Pinpoint the cell where the given text exists, returning its (x, y) midpoint coordinate. 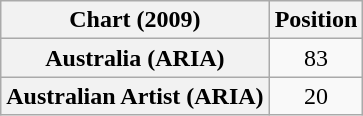
20 (316, 96)
Position (316, 20)
83 (316, 58)
Australian Artist (ARIA) (135, 96)
Australia (ARIA) (135, 58)
Chart (2009) (135, 20)
